Scan for the cell matching the given text and deliver its [X, Y] coordinate at center. 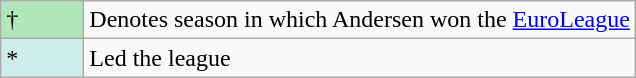
Led the league [360, 58]
† [42, 20]
Denotes season in which Andersen won the EuroLeague [360, 20]
* [42, 58]
